Capture the cell that displays the provided text and extract its (X, Y) central coordinate. 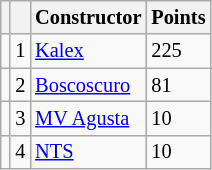
2 (20, 85)
NTS (88, 152)
Boscoscuro (88, 85)
4 (20, 152)
Constructor (88, 17)
3 (20, 118)
Kalex (88, 51)
1 (20, 51)
225 (178, 51)
Points (178, 17)
MV Agusta (88, 118)
81 (178, 85)
